Determine the [X, Y] coordinate at the center of the cell enclosing the given text.  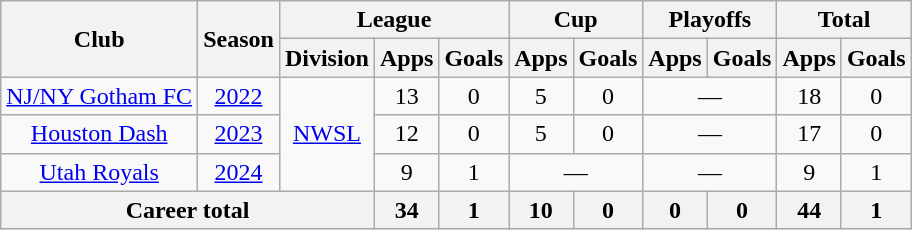
Division [326, 58]
League [394, 20]
Houston Dash [100, 134]
17 [809, 134]
Cup [576, 20]
44 [809, 210]
Career total [188, 210]
Club [100, 39]
12 [406, 134]
NJ/NY Gotham FC [100, 96]
2023 [239, 134]
Season [239, 39]
2022 [239, 96]
Utah Royals [100, 172]
Playoffs [710, 20]
34 [406, 210]
Total [844, 20]
NWSL [326, 134]
13 [406, 96]
2024 [239, 172]
18 [809, 96]
10 [541, 210]
